Locate the cell with the specified text and output its (x, y) center coordinate. 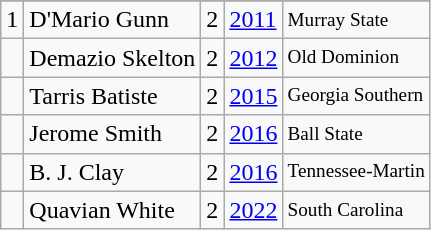
2015 (254, 96)
2022 (254, 210)
Georgia Southern (356, 96)
Old Dominion (356, 58)
Tennessee-Martin (356, 172)
Demazio Skelton (112, 58)
Ball State (356, 134)
D'Mario Gunn (112, 20)
Jerome Smith (112, 134)
B. J. Clay (112, 172)
2012 (254, 58)
South Carolina (356, 210)
Quavian White (112, 210)
1 (12, 20)
Tarris Batiste (112, 96)
Murray State (356, 20)
2011 (254, 20)
